Capture the cell that displays the provided text and extract its (X, Y) central coordinate. 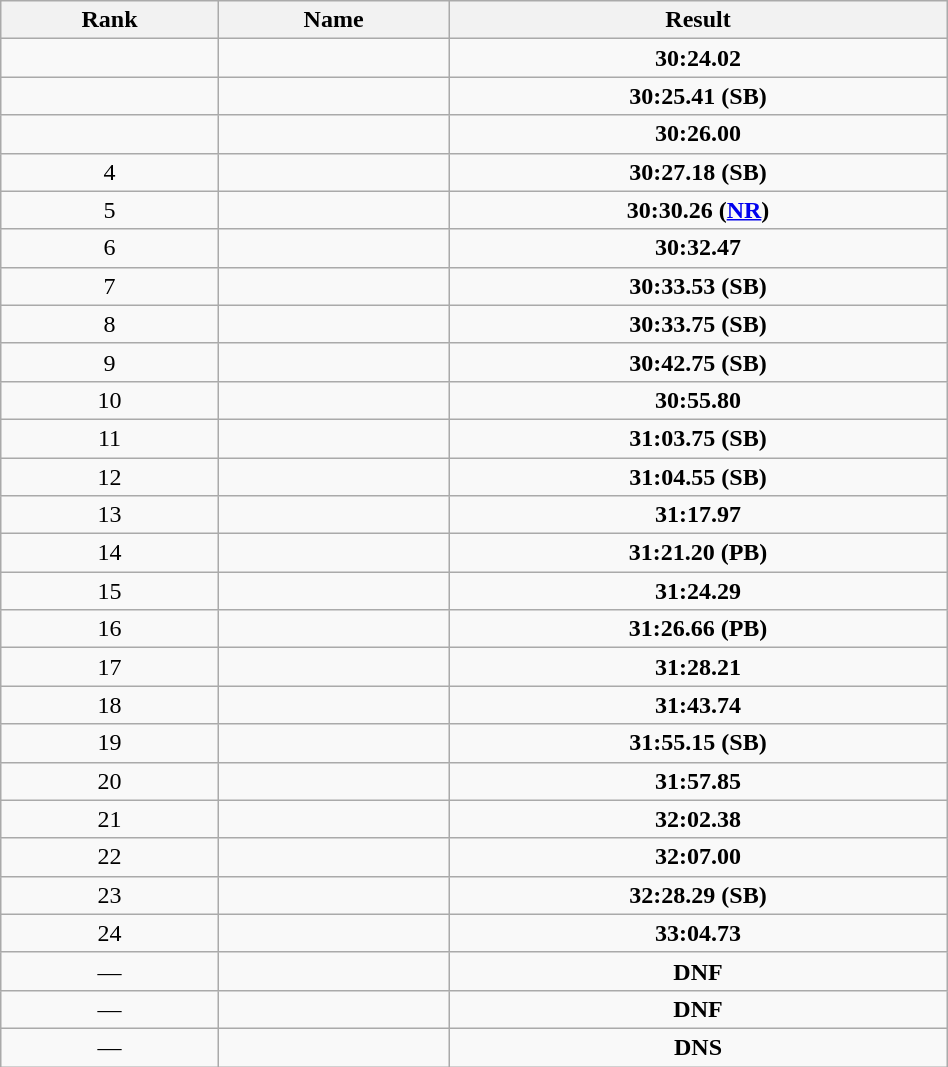
8 (110, 324)
30:42.75 (SB) (698, 362)
20 (110, 781)
30:32.47 (698, 248)
Rank (110, 20)
6 (110, 248)
23 (110, 895)
DNS (698, 1047)
31:17.97 (698, 515)
19 (110, 743)
33:04.73 (698, 933)
17 (110, 667)
13 (110, 515)
30:55.80 (698, 400)
32:28.29 (SB) (698, 895)
31:43.74 (698, 705)
31:26.66 (PB) (698, 629)
12 (110, 477)
7 (110, 286)
14 (110, 553)
30:33.53 (SB) (698, 286)
31:57.85 (698, 781)
31:55.15 (SB) (698, 743)
4 (110, 172)
15 (110, 591)
21 (110, 819)
10 (110, 400)
30:25.41 (SB) (698, 96)
22 (110, 857)
16 (110, 629)
30:24.02 (698, 58)
31:04.55 (SB) (698, 477)
31:03.75 (SB) (698, 438)
Result (698, 20)
24 (110, 933)
30:30.26 (NR) (698, 210)
32:07.00 (698, 857)
32:02.38 (698, 819)
31:24.29 (698, 591)
Name (333, 20)
9 (110, 362)
30:26.00 (698, 134)
30:33.75 (SB) (698, 324)
11 (110, 438)
18 (110, 705)
30:27.18 (SB) (698, 172)
5 (110, 210)
31:28.21 (698, 667)
31:21.20 (PB) (698, 553)
